Return [X, Y] of the center of cell containing provided text 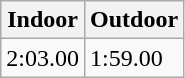
Indoor [43, 20]
Outdoor [134, 20]
1:59.00 [134, 58]
2:03.00 [43, 58]
